Output the (X, Y) coordinate of the center of the cell containing the given text.  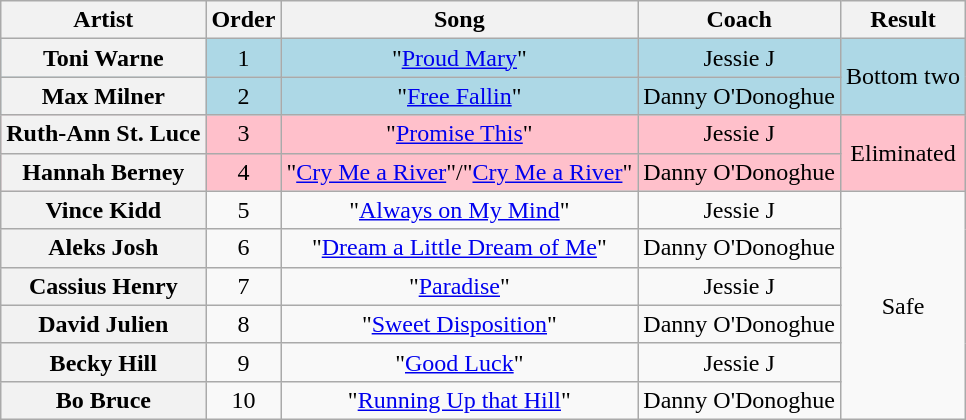
Bottom two (902, 77)
"Dream a Little Dream of Me" (460, 248)
"Sweet Disposition" (460, 324)
Bo Bruce (104, 400)
"Good Luck" (460, 362)
Vince Kidd (104, 210)
"Proud Mary" (460, 58)
Hannah Berney (104, 172)
"Always on My Mind" (460, 210)
2 (244, 96)
3 (244, 134)
Ruth-Ann St. Luce (104, 134)
6 (244, 248)
8 (244, 324)
Result (902, 20)
1 (244, 58)
"Promise This" (460, 134)
"Free Fallin" (460, 96)
"Cry Me a River"/"Cry Me a River" (460, 172)
"Running Up that Hill" (460, 400)
Safe (902, 305)
David Julien (104, 324)
"Paradise" (460, 286)
7 (244, 286)
Cassius Henry (104, 286)
Max Milner (104, 96)
Toni Warne (104, 58)
9 (244, 362)
Song (460, 20)
Eliminated (902, 153)
Coach (740, 20)
Artist (104, 20)
4 (244, 172)
10 (244, 400)
5 (244, 210)
Order (244, 20)
Aleks Josh (104, 248)
Becky Hill (104, 362)
